Scan for the cell matching the given text and deliver its (X, Y) coordinate at center. 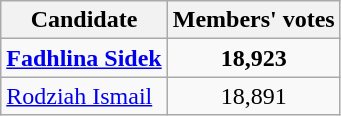
Members' votes (254, 20)
Candidate (84, 20)
18,923 (254, 58)
18,891 (254, 96)
Fadhlina Sidek (84, 58)
Rodziah Ismail (84, 96)
